Pinpoint the cell where the given text exists, returning its [X, Y] midpoint coordinate. 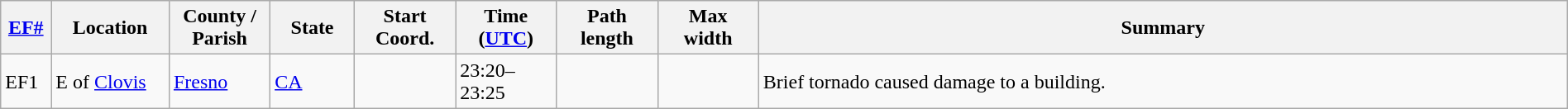
State [313, 28]
Summary [1163, 28]
23:20–23:25 [506, 81]
County / Parish [219, 28]
E of Clovis [111, 81]
EF# [26, 28]
Location [111, 28]
Time (UTC) [506, 28]
EF1 [26, 81]
Start Coord. [404, 28]
Brief tornado caused damage to a building. [1163, 81]
Path length [607, 28]
Fresno [219, 81]
Max width [708, 28]
CA [313, 81]
